For the text-containing cell, return its midpoint in (X, Y) coordinate format. 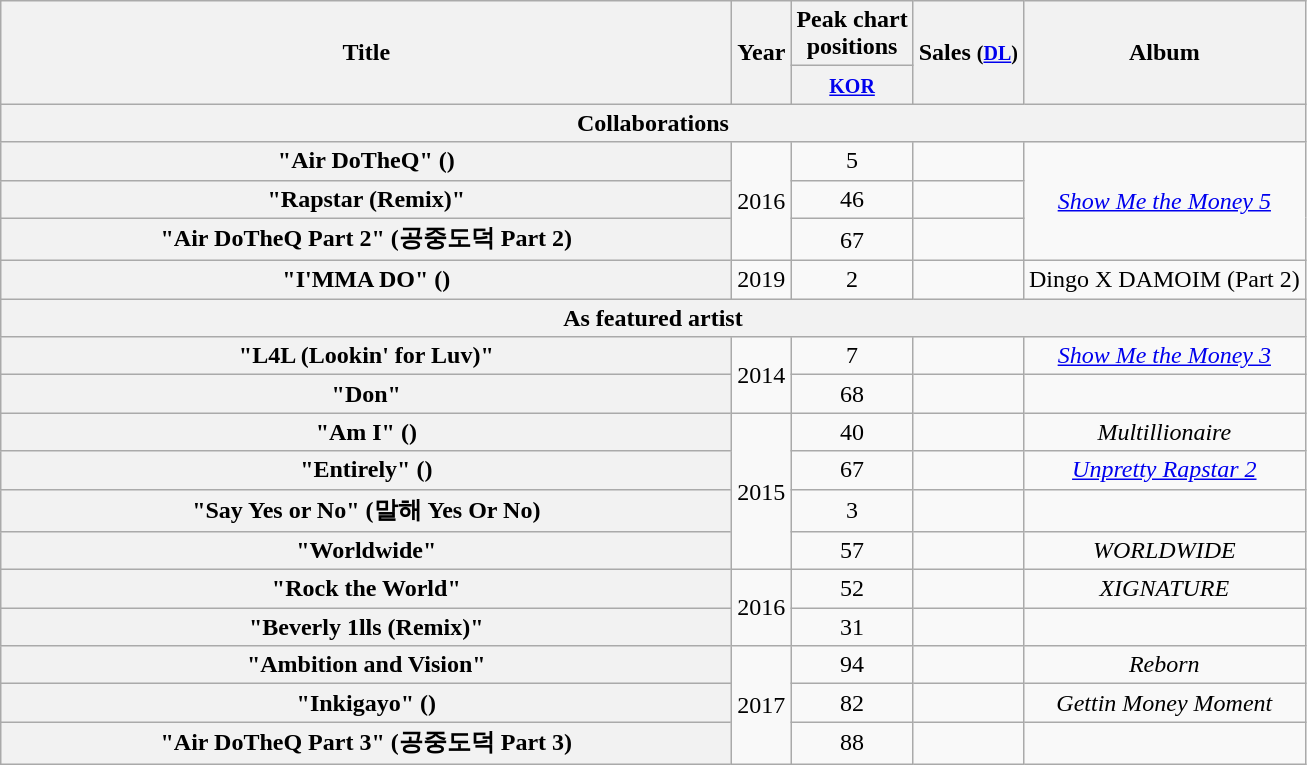
As featured artist (653, 318)
7 (852, 356)
Album (1164, 52)
Unpretty Rapstar 2 (1164, 470)
XIGNATURE (1164, 589)
Year (762, 52)
"Am I" () (366, 432)
"Ambition and Vision" (366, 665)
Multillionaire (1164, 432)
"Beverly 1lls (Remix)" (366, 627)
57 (852, 551)
82 (852, 703)
"Inkigayo" () (366, 703)
"Worldwide" (366, 551)
"Air DoTheQ Part 2" (공중도덕 Part 2) (366, 240)
"I'MMA DO" () (366, 280)
5 (852, 161)
Sales (DL) (968, 52)
Show Me the Money 3 (1164, 356)
"Don" (366, 394)
"Air DoTheQ Part 3" (공중도덕 Part 3) (366, 744)
52 (852, 589)
2015 (762, 492)
Peak chart positions (852, 34)
Gettin Money Moment (1164, 703)
94 (852, 665)
2014 (762, 375)
"Air DoTheQ" () (366, 161)
Collaborations (653, 123)
Show Me the Money 5 (1164, 202)
"Entirely" () (366, 470)
Title (366, 52)
"L4L (Lookin' for Luv)" (366, 356)
31 (852, 627)
2019 (762, 280)
Dingo X DAMOIM (Part 2) (1164, 280)
Reborn (1164, 665)
2 (852, 280)
"Rock the World" (366, 589)
40 (852, 432)
2017 (762, 706)
WORLDWIDE (1164, 551)
"Say Yes or No" (말해 Yes Or No) (366, 510)
KOR (852, 85)
"Rapstar (Remix)" (366, 199)
3 (852, 510)
46 (852, 199)
68 (852, 394)
88 (852, 744)
